Locate the cell with the specified text and output its (x, y) center coordinate. 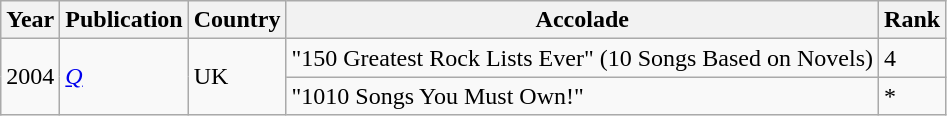
Year (30, 20)
"1010 Songs You Must Own!" (582, 96)
Q (124, 77)
UK (237, 77)
Publication (124, 20)
* (912, 96)
Accolade (582, 20)
4 (912, 58)
Rank (912, 20)
"150 Greatest Rock Lists Ever" (10 Songs Based on Novels) (582, 58)
2004 (30, 77)
Country (237, 20)
